Return (X, Y) of the center of cell containing provided text 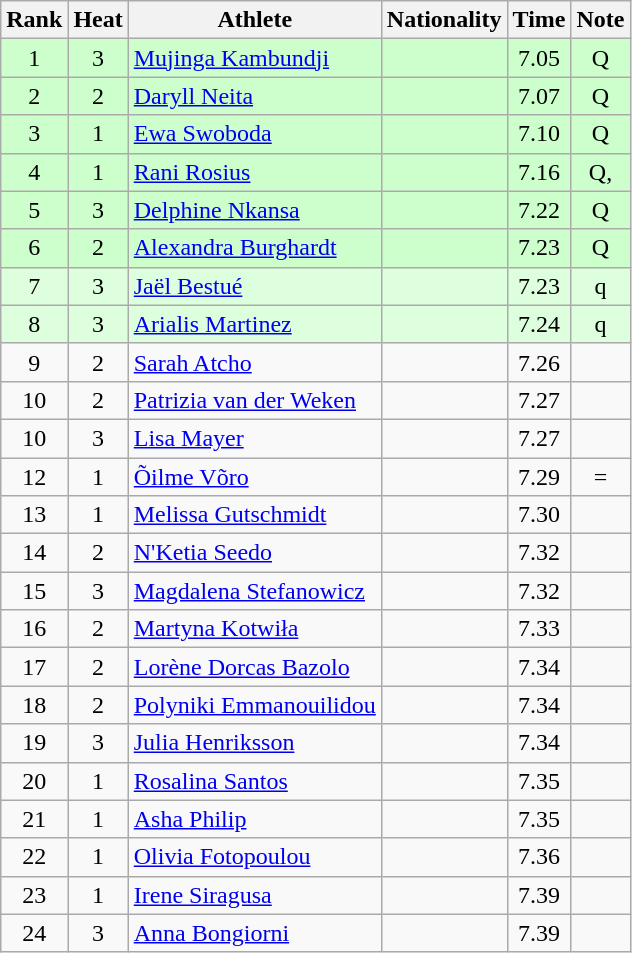
= (600, 477)
Jaël Bestué (254, 286)
Rank (34, 20)
Õilme Võro (254, 477)
4 (34, 172)
Daryll Neita (254, 96)
7.16 (539, 172)
Q, (600, 172)
Anna Bongiorni (254, 933)
N'Ketia Seedo (254, 553)
24 (34, 933)
7.24 (539, 324)
Rosalina Santos (254, 781)
9 (34, 362)
Polyniki Emmanouilidou (254, 705)
7.22 (539, 210)
Sarah Atcho (254, 362)
Nationality (444, 20)
7.30 (539, 515)
12 (34, 477)
21 (34, 819)
6 (34, 248)
Martyna Kotwiła (254, 629)
Alexandra Burghardt (254, 248)
8 (34, 324)
7.26 (539, 362)
Delphine Nkansa (254, 210)
23 (34, 895)
Rani Rosius (254, 172)
5 (34, 210)
19 (34, 743)
7.05 (539, 58)
Ewa Swoboda (254, 134)
7 (34, 286)
13 (34, 515)
Olivia Fotopoulou (254, 857)
Magdalena Stefanowicz (254, 591)
Julia Henriksson (254, 743)
20 (34, 781)
Lorène Dorcas Bazolo (254, 667)
Arialis Martinez (254, 324)
18 (34, 705)
Heat (98, 20)
Irene Siragusa (254, 895)
Melissa Gutschmidt (254, 515)
Asha Philip (254, 819)
17 (34, 667)
Patrizia van der Weken (254, 400)
7.36 (539, 857)
Mujinga Kambundji (254, 58)
7.10 (539, 134)
22 (34, 857)
Time (539, 20)
7.29 (539, 477)
7.33 (539, 629)
7.07 (539, 96)
Athlete (254, 20)
15 (34, 591)
16 (34, 629)
Note (600, 20)
Lisa Mayer (254, 438)
14 (34, 553)
